Output the (x, y) coordinate of the center of the cell containing the given text.  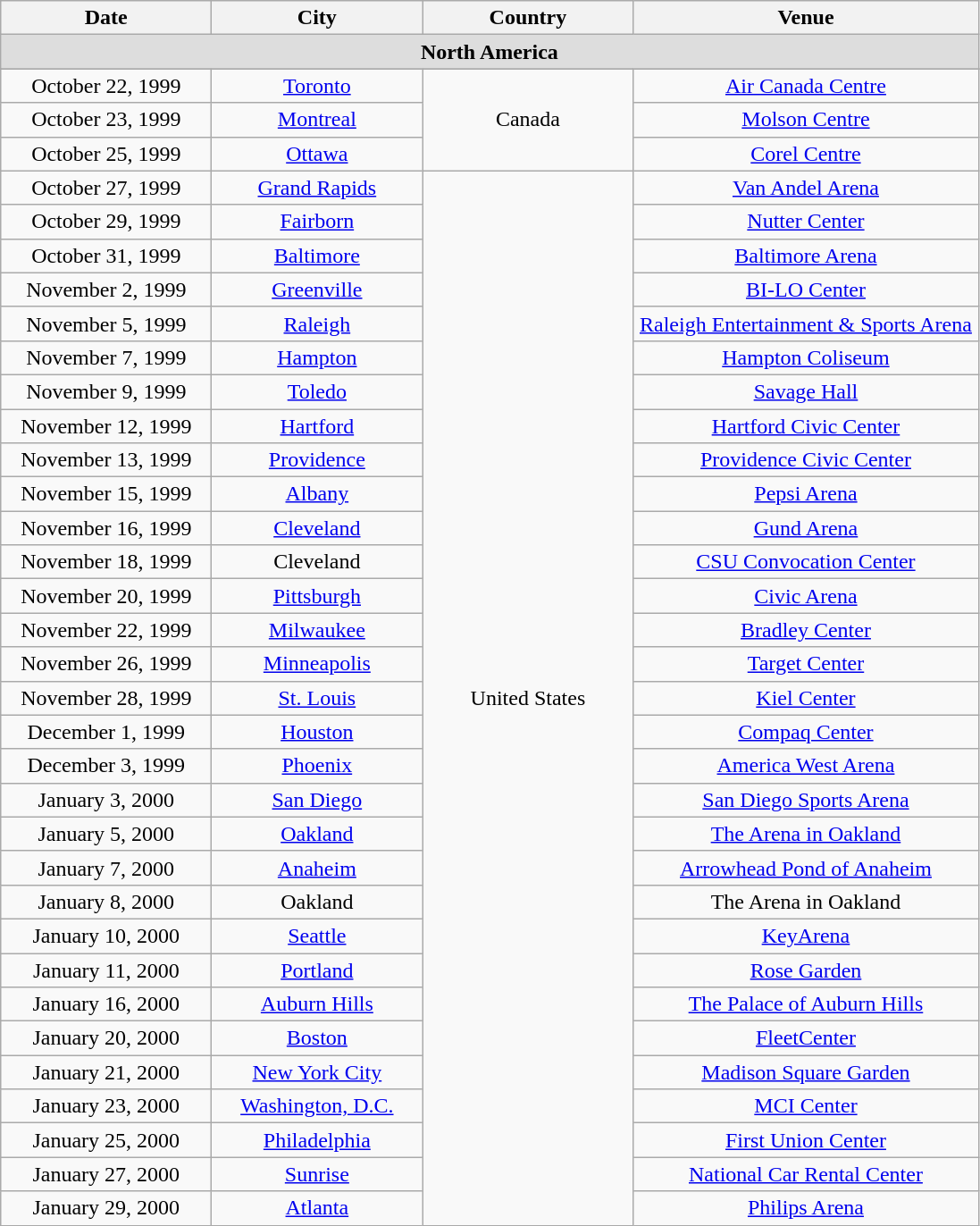
January 3, 2000 (106, 800)
BI-LO Center (806, 290)
January 27, 2000 (106, 1174)
Providence (317, 460)
KeyArena (806, 936)
Pittsburgh (317, 596)
January 7, 2000 (106, 868)
November 22, 1999 (106, 630)
First Union Center (806, 1140)
January 8, 2000 (106, 902)
Minneapolis (317, 664)
November 13, 1999 (106, 460)
October 23, 1999 (106, 120)
November 16, 1999 (106, 528)
Auburn Hills (317, 1004)
Venue (806, 18)
Country (528, 18)
City (317, 18)
Toronto (317, 86)
Air Canada Centre (806, 86)
Date (106, 18)
Molson Centre (806, 120)
Philips Arena (806, 1208)
Hartford (317, 426)
Gund Arena (806, 528)
Greenville (317, 290)
Savage Hall (806, 391)
Hampton Coliseum (806, 357)
Raleigh (317, 323)
January 25, 2000 (106, 1140)
Civic Arena (806, 596)
January 5, 2000 (106, 834)
November 26, 1999 (106, 664)
Pepsi Arena (806, 494)
Albany (317, 494)
November 20, 1999 (106, 596)
North America (490, 52)
Portland (317, 970)
Seattle (317, 936)
October 22, 1999 (106, 86)
Van Andel Arena (806, 188)
America West Arena (806, 766)
November 7, 1999 (106, 357)
October 25, 1999 (106, 154)
Montreal (317, 120)
New York City (317, 1072)
January 21, 2000 (106, 1072)
Washington, D.C. (317, 1106)
Boston (317, 1038)
Canada (528, 120)
Corel Centre (806, 154)
Phoenix (317, 766)
Kiel Center (806, 698)
St. Louis (317, 698)
Raleigh Entertainment & Sports Arena (806, 323)
Milwaukee (317, 630)
Atlanta (317, 1208)
November 15, 1999 (106, 494)
United States (528, 698)
National Car Rental Center (806, 1174)
January 20, 2000 (106, 1038)
Bradley Center (806, 630)
October 29, 1999 (106, 222)
October 31, 1999 (106, 256)
Baltimore Arena (806, 256)
Houston (317, 732)
FleetCenter (806, 1038)
December 3, 1999 (106, 766)
Rose Garden (806, 970)
November 5, 1999 (106, 323)
November 12, 1999 (106, 426)
CSU Convocation Center (806, 562)
Compaq Center (806, 732)
Hartford Civic Center (806, 426)
Providence Civic Center (806, 460)
San Diego (317, 800)
The Palace of Auburn Hills (806, 1004)
MCI Center (806, 1106)
December 1, 1999 (106, 732)
Fairborn (317, 222)
November 9, 1999 (106, 391)
San Diego Sports Arena (806, 800)
January 23, 2000 (106, 1106)
October 27, 1999 (106, 188)
November 18, 1999 (106, 562)
January 10, 2000 (106, 936)
Ottawa (317, 154)
Philadelphia (317, 1140)
Toledo (317, 391)
November 2, 1999 (106, 290)
Anaheim (317, 868)
Madison Square Garden (806, 1072)
Hampton (317, 357)
Sunrise (317, 1174)
Grand Rapids (317, 188)
Nutter Center (806, 222)
January 16, 2000 (106, 1004)
January 29, 2000 (106, 1208)
January 11, 2000 (106, 970)
Arrowhead Pond of Anaheim (806, 868)
Target Center (806, 664)
Baltimore (317, 256)
November 28, 1999 (106, 698)
